Identify which cell holds the provided text, then report its [x, y] central coordinate. 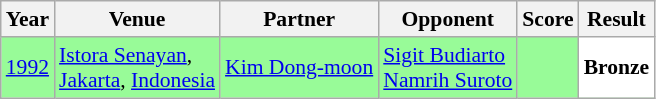
Result [617, 19]
Score [548, 19]
1992 [28, 68]
Kim Dong-moon [299, 68]
Venue [137, 19]
Sigit Budiarto Namrih Suroto [448, 68]
Partner [299, 19]
Year [28, 19]
Bronze [617, 68]
Opponent [448, 19]
Istora Senayan,Jakarta, Indonesia [137, 68]
